Return (x, y) of the center of cell containing provided text 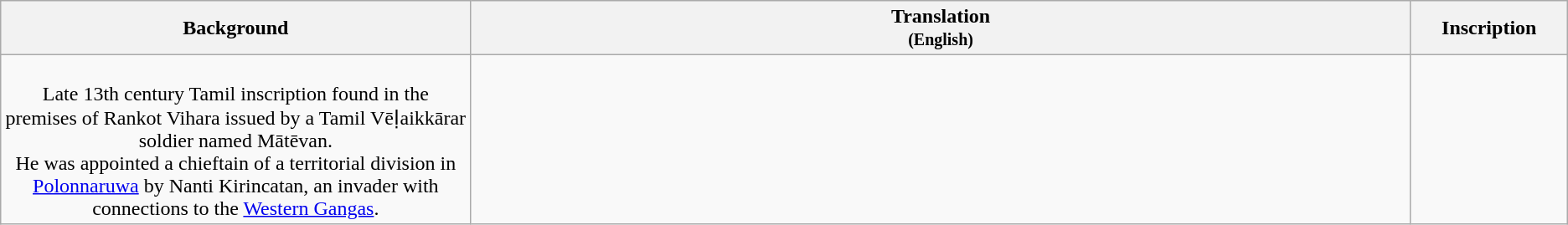
Translation(English) (941, 28)
Inscription (1489, 28)
Background (236, 28)
